For the text-containing cell, return its midpoint in (X, Y) coordinate format. 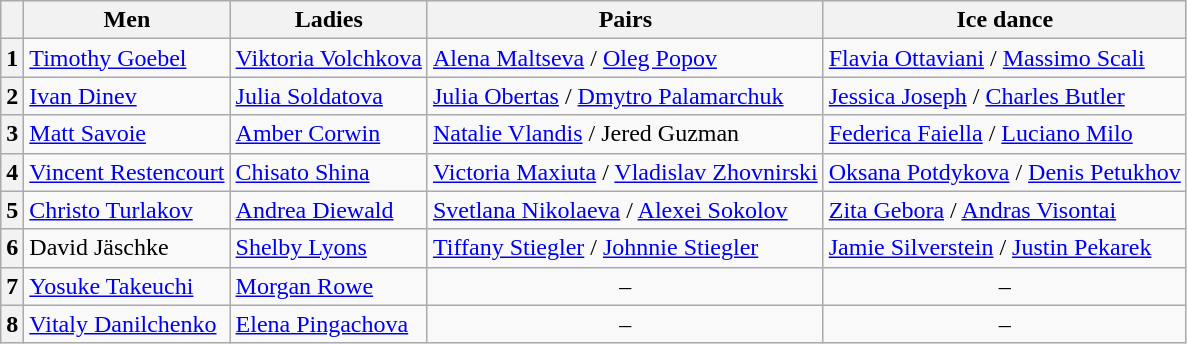
Amber Corwin (328, 134)
2 (12, 96)
Jamie Silverstein / Justin Pekarek (1004, 248)
Federica Faiella / Luciano Milo (1004, 134)
Shelby Lyons (328, 248)
1 (12, 58)
Natalie Vlandis / Jered Guzman (625, 134)
Vitaly Danilchenko (127, 324)
Chisato Shina (328, 172)
Victoria Maxiuta / Vladislav Zhovnirski (625, 172)
Morgan Rowe (328, 286)
Tiffany Stiegler / Johnnie Stiegler (625, 248)
Christo Turlakov (127, 210)
Matt Savoie (127, 134)
Pairs (625, 20)
3 (12, 134)
Flavia Ottaviani / Massimo Scali (1004, 58)
Yosuke Takeuchi (127, 286)
8 (12, 324)
Svetlana Nikolaeva / Alexei Sokolov (625, 210)
Ice dance (1004, 20)
Ladies (328, 20)
Andrea Diewald (328, 210)
Timothy Goebel (127, 58)
Alena Maltseva / Oleg Popov (625, 58)
Men (127, 20)
David Jäschke (127, 248)
4 (12, 172)
Ivan Dinev (127, 96)
Viktoria Volchkova (328, 58)
7 (12, 286)
Elena Pingachova (328, 324)
Vincent Restencourt (127, 172)
Jessica Joseph / Charles Butler (1004, 96)
Julia Soldatova (328, 96)
6 (12, 248)
Zita Gebora / Andras Visontai (1004, 210)
5 (12, 210)
Julia Obertas / Dmytro Palamarchuk (625, 96)
Oksana Potdykova / Denis Petukhov (1004, 172)
